Capture the cell that displays the provided text and extract its (X, Y) central coordinate. 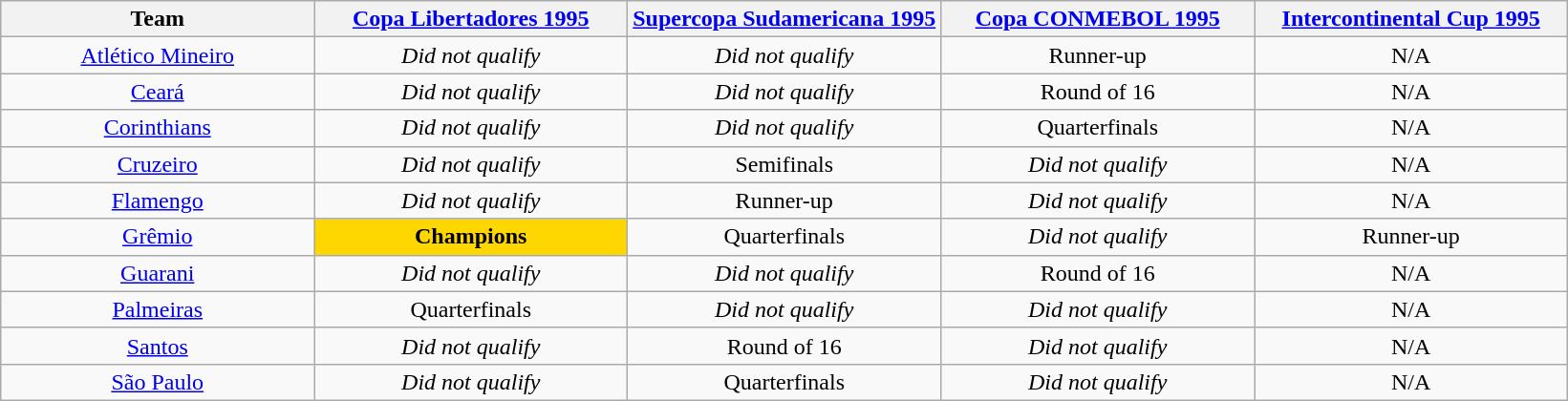
Guarani (158, 273)
Copa CONMEBOL 1995 (1098, 19)
Supercopa Sudamericana 1995 (784, 19)
Champions (471, 237)
Atlético Mineiro (158, 55)
Team (158, 19)
São Paulo (158, 382)
Semifinals (784, 164)
Palmeiras (158, 309)
Ceará (158, 92)
Corinthians (158, 128)
Intercontinental Cup 1995 (1411, 19)
Copa Libertadores 1995 (471, 19)
Grêmio (158, 237)
Cruzeiro (158, 164)
Flamengo (158, 200)
Santos (158, 346)
